Locate the cell with the specified text and output its (x, y) center coordinate. 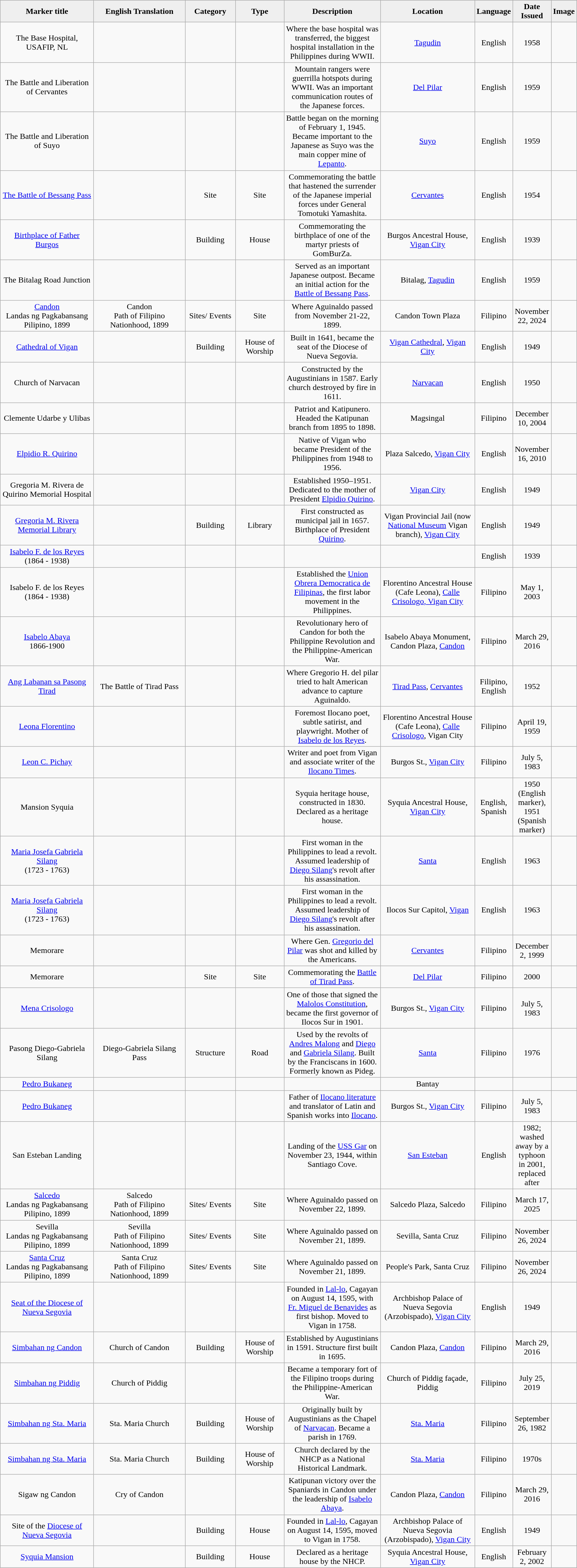
Patriot and Katipunero. Headed the Katipunan branch from 1895 to 1898. (333, 418)
Description (333, 11)
The Battle of Bessang Pass (47, 195)
Filipino, English (494, 686)
November 16, 2010 (532, 454)
SalcedoPath of Filipino Nationhood, 1899 (139, 1205)
The Battle and Liberation of Cervantes (47, 87)
Isabelo Abaya Monument, Candon Plaza, Candon (427, 641)
April 19, 1959 (532, 727)
February 2, 2002 (532, 1557)
Sevilla, Santa Cruz (427, 1236)
Mena Crisologo (47, 1008)
English Translation (139, 11)
Simbahan ng Piddig (47, 1383)
Type (260, 11)
Commemorating the birthplace of one of the martyr priests of GomBurZa. (333, 240)
Pasong Diego-Gabriela Silang (47, 1053)
Founded in Lal-lo, Cagayan on August 14, 1595, with Fr. Miguel de Benavides as first bishop. Moved to Vigan in 1758. (333, 1307)
The Battle of Tirad Pass (139, 686)
Vigan Cathedral, Vigan City (427, 347)
Gregoria M. Rivera Memorial Library (47, 525)
Where Aguinaldo passed on November 22, 1899. (333, 1205)
Ang Labanan sa Pasong Tirad (47, 686)
September 26, 1982 (532, 1423)
Church of Candon (139, 1347)
Where the base hospital was transferred, the biggest hospital installation in the Philippines during WWII. (333, 43)
Built in 1641, became the seat of the Diocese of Nueva Segovia. (333, 347)
Diego-Gabriela Silang Pass (139, 1053)
Established 1950–1951. Dedicated to the mother of President Elpidio Quirino. (333, 489)
Salcedo Plaza, Salcedo (427, 1205)
Seat of the Diocese of Nueva Segovia (47, 1307)
Church of Piddig (139, 1383)
1950 (English marker), 1951 (Spanish marker) (532, 807)
1976 (532, 1053)
Simbahan ng Candon (47, 1347)
1952 (532, 686)
Cathedral of Vigan (47, 347)
Katipunan victory over the Spaniards in Candon under the leadership of Isabelo Abaya. (333, 1494)
Syquia heritage house, constructed in 1830. Declared as a heritage house. (333, 807)
Where Gen. Gregorio del Pilar was shot and killed by the Americans. (333, 950)
Leona Florentino (47, 727)
December 2, 1999 (532, 950)
Served as an important Japanese outpost. Became an initial action for the Battle of Bessang Pass. (333, 280)
Structure (210, 1053)
December 10, 2004 (532, 418)
2000 (532, 977)
1950 (532, 383)
The Bitalag Road Junction (47, 280)
Where Gregorio H. del pilar tried to halt American advance to capture Aguinaldo. (333, 686)
SevillaLandas ng Pagkabansang Pilipino, 1899 (47, 1236)
Father of Ilocano literature and translator of Latin and Spanish works into Ilocano. (333, 1106)
Ilocos Sur Capitol, Vigan (427, 910)
SevillaPath of Filipino Nationhood, 1899 (139, 1236)
Mountain rangers were guerrilla hotspots during WWII. Was an important communication routes of the Japanese forces. (333, 87)
Image (564, 11)
Bitalag, Tagudin (427, 280)
Used by the revolts of Andres Malong and Diego and Gabriela Silang. Built by the Franciscans in 1600. Formerly known as Pideg. (333, 1053)
Commemorating the Battle of Tirad Pass. (333, 977)
Vigan Provincial Jail (now National Museum Vigan branch), Vigan City (427, 525)
Declared as a heritage house by the NHCP. (333, 1557)
Constructed by the Augustinians in 1587. Early church destroyed by fire in 1611. (333, 383)
Church declared by the NHCP as a National Historical Landmark. (333, 1459)
Syquia Mansion (47, 1557)
Category (210, 11)
San Esteban (427, 1155)
Established the Union Obrera Democratica de Filipinas, the first labor movement in the Philippines. (333, 592)
November 22, 2024 (532, 316)
Library (260, 525)
San Esteban Landing (47, 1155)
Originally built by Augustinians as the Chapel of Narvacan. Became a parish in 1769. (333, 1423)
First constructed as municipal jail in 1657. Birthplace of President Quirino. (333, 525)
People's Park, Santa Cruz (427, 1267)
Site of the Diocese of Nueva Segovia (47, 1530)
Location (427, 11)
Leon C. Pichay (47, 762)
1958 (532, 43)
Santa CruzLandas ng Pagkabansang Pilipino, 1899 (47, 1267)
Founded in Lal-lo, Cagayan on August 14, 1595, moved to Vigan in 1758. (333, 1530)
Language (494, 11)
Date Issued (532, 11)
Where Aguinaldo passed from November 21-22, 1899. (333, 316)
Mansion Syquia (47, 807)
Tagudin (427, 43)
Elpidio R. Quirino (47, 454)
Writer and poet from Vigan and associate writer of the Ilocano Times. (333, 762)
1954 (532, 195)
Plaza Salcedo, Vigan City (427, 454)
Battle began on the morning of February 1, 1945. Became important to the Japanese as Suyo was the main copper mine of Lepanto. (333, 141)
Isabelo Abaya 1866-1900 (47, 641)
SalcedoLandas ng Pagkabansang Pilipino, 1899 (47, 1205)
July 25, 2019 (532, 1383)
Narvacan (427, 383)
Birthplace of Father Burgos (47, 240)
Suyo (427, 141)
The Battle and Liberation of Suyo (47, 141)
Burgos Ancestral House, Vigan City (427, 240)
Santa CruzPath of Filipino Nationhood, 1899 (139, 1267)
Marker title (47, 11)
Church of Piddig façade, Piddig (427, 1383)
Became a temporary fort of the Filipino troops during the Philippine-American War. (333, 1383)
Revolutionary hero of Candon for both the Philippine Revolution and the Philippine-American War. (333, 641)
CandonPath of Filipino Nationhood, 1899 (139, 316)
Road (260, 1053)
Foremost Ilocano poet, subtle satirist, and playwright. Mother of Isabelo de los Reyes. (333, 727)
March 17, 2025 (532, 1205)
Clemente Udarbe y Ulibas (47, 418)
1970s (532, 1459)
Church of Narvacan (47, 383)
Cry of Candon (139, 1494)
Candon Town Plaza (427, 316)
Bantay (427, 1084)
Tirad Pass, Cervantes (427, 686)
Gregoria M. Rivera de Quirino Memorial Hospital (47, 489)
Magsingal (427, 418)
Sigaw ng Candon (47, 1494)
Vigan City (427, 489)
Native of Vigan who became President of the Philippines from 1948 to 1956. (333, 454)
Established by Augustinians in 1591. Structure first built in 1695. (333, 1347)
May 1, 2003 (532, 592)
The Base Hospital, USAFIP, NL (47, 43)
One of those that signed the Malolos Constitution, became the first governor of Ilocos Sur in 1901. (333, 1008)
Commemorating the battle that hastened the surrender of the Japanese imperial forces under General Tomotuki Yamashita. (333, 195)
1982; washed away by a typhoon in 2001, replaced after (532, 1155)
CandonLandas ng Pagkabansang Pilipino, 1899 (47, 316)
Landing of the USS Gar on November 23, 1944, within Santiago Cove. (333, 1155)
English, Spanish (494, 807)
